Extract the [X, Y] coordinate from the center of the cell holding the provided text.  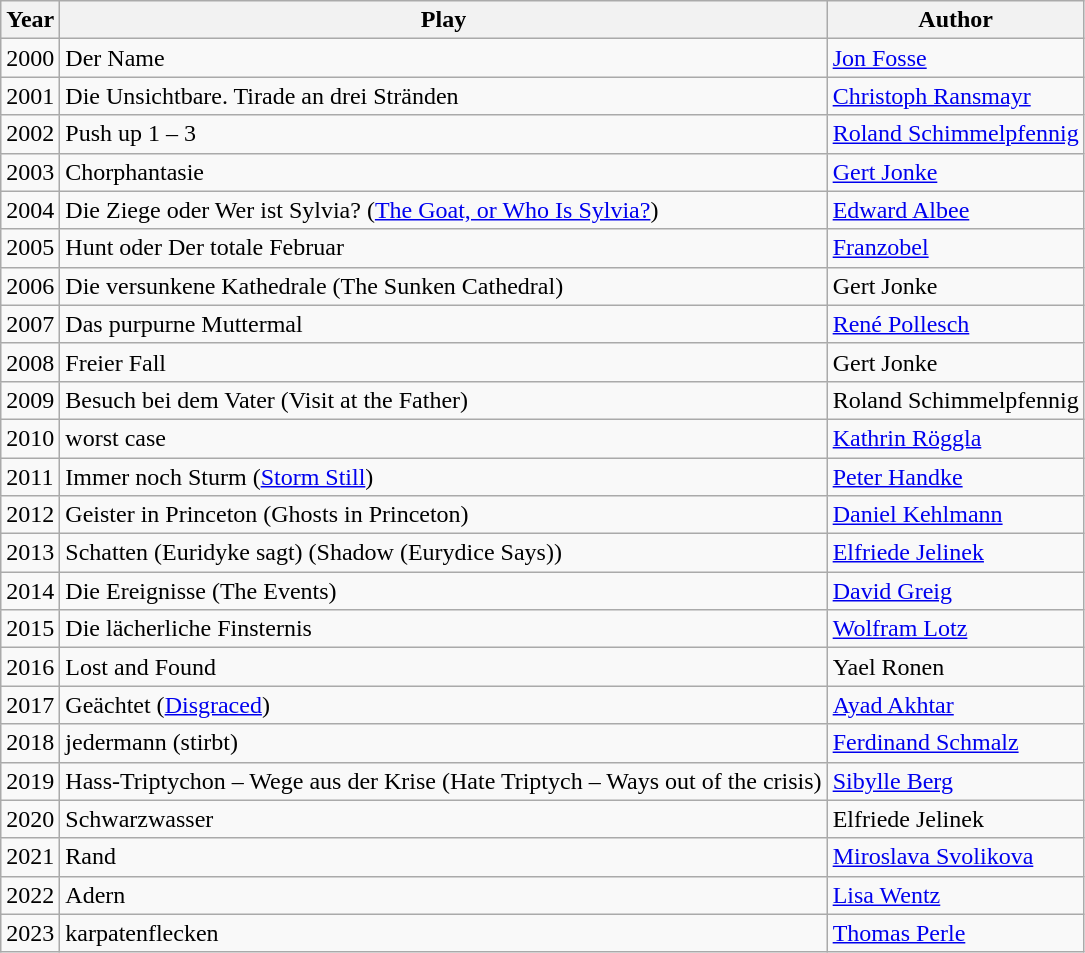
Immer noch Sturm (Storm Still) [444, 477]
2015 [30, 629]
2019 [30, 781]
2018 [30, 743]
Lisa Wentz [956, 895]
Lost and Found [444, 667]
2017 [30, 705]
Sibylle Berg [956, 781]
Chorphantasie [444, 172]
jedermann (stirbt) [444, 743]
2005 [30, 248]
Schatten (Euridyke sagt) (Shadow (Eurydice Says)) [444, 553]
Franzobel [956, 248]
Edward Albee [956, 210]
Christoph Ransmayr [956, 96]
2000 [30, 58]
Adern [444, 895]
Geächtet (Disgraced) [444, 705]
2007 [30, 324]
2001 [30, 96]
Year [30, 20]
2003 [30, 172]
Die Ziege oder Wer ist Sylvia? (The Goat, or Who Is Sylvia?) [444, 210]
David Greig [956, 591]
Die lächerliche Finsternis [444, 629]
Besuch bei dem Vater (Visit at the Father) [444, 400]
2012 [30, 515]
Thomas Perle [956, 933]
Jon Fosse [956, 58]
Hunt oder Der totale Februar [444, 248]
Miroslava Svolikova [956, 857]
2021 [30, 857]
2013 [30, 553]
2016 [30, 667]
Das purpurne Muttermal [444, 324]
Rand [444, 857]
Play [444, 20]
Der Name [444, 58]
2023 [30, 933]
Yael Ronen [956, 667]
Author [956, 20]
2022 [30, 895]
2002 [30, 134]
Daniel Kehlmann [956, 515]
Freier Fall [444, 362]
Push up 1 – 3 [444, 134]
Die Ereignisse (The Events) [444, 591]
Hass-Triptychon – Wege aus der Krise (Hate Triptych – Ways out of the crisis) [444, 781]
2011 [30, 477]
2014 [30, 591]
2009 [30, 400]
2004 [30, 210]
René Pollesch [956, 324]
2020 [30, 819]
Schwarzwasser [444, 819]
Kathrin Röggla [956, 438]
karpatenflecken [444, 933]
2006 [30, 286]
2008 [30, 362]
Peter Handke [956, 477]
worst case [444, 438]
Geister in Princeton (Ghosts in Princeton) [444, 515]
Die Unsichtbare. Tirade an drei Stränden [444, 96]
2010 [30, 438]
Ayad Akhtar [956, 705]
Wolfram Lotz [956, 629]
Ferdinand Schmalz [956, 743]
Die versunkene Kathedrale (The Sunken Cathedral) [444, 286]
